For the text-containing cell, return its midpoint in [x, y] coordinate format. 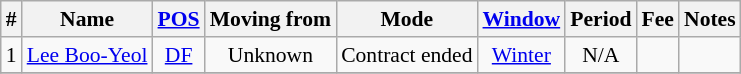
Window [521, 19]
1 [12, 55]
Unknown [270, 55]
# [12, 19]
Notes [710, 19]
Period [600, 19]
DF [179, 55]
Winter [521, 55]
Mode [406, 19]
Name [88, 19]
Contract ended [406, 55]
Fee [657, 19]
POS [179, 19]
Lee Boo-Yeol [88, 55]
Moving from [270, 19]
N/A [600, 55]
